Locate the cell with the specified text and output its (X, Y) center coordinate. 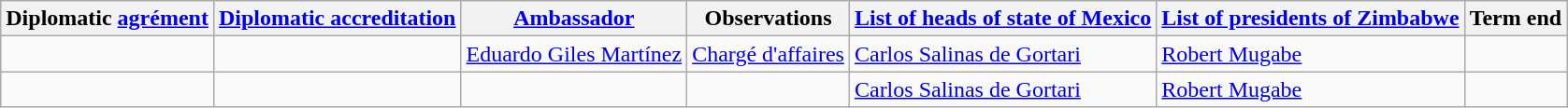
Term end (1516, 19)
Chargé d'affaires (769, 54)
Ambassador (574, 19)
Diplomatic agrément (108, 19)
Diplomatic accreditation (337, 19)
Observations (769, 19)
List of presidents of Zimbabwe (1311, 19)
Eduardo Giles Martínez (574, 54)
List of heads of state of Mexico (1002, 19)
